Find where the given text appears and provide that cell's center as (X, Y) coordinate. 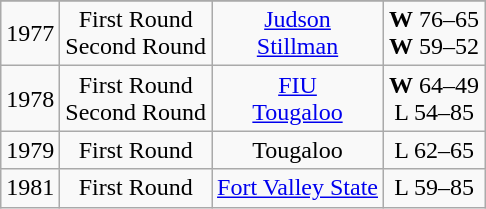
JudsonStillman (298, 34)
Fort Valley State (298, 188)
1981 (30, 188)
FIUTougaloo (298, 98)
1979 (30, 150)
L 59–85 (434, 188)
L 62–65 (434, 150)
W 64–49L 54–85 (434, 98)
1978 (30, 98)
W 76–65W 59–52 (434, 34)
Tougaloo (298, 150)
1977 (30, 34)
